Extract the [x, y] coordinate from the center of the cell holding the provided text.  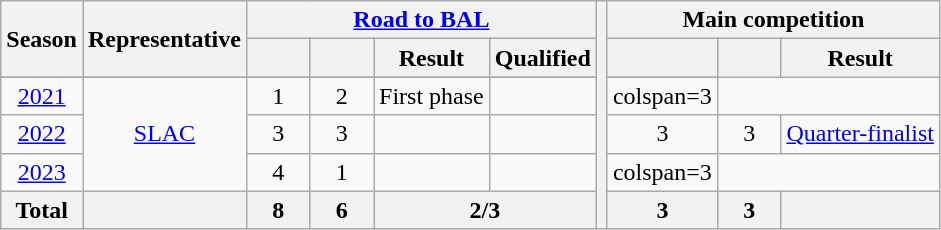
8 [278, 210]
Main competition [773, 20]
2/3 [486, 210]
2023 [42, 172]
First phase [432, 96]
6 [342, 210]
Quarter-finalist [860, 134]
2 [342, 96]
Representative [164, 39]
Qualified [542, 58]
SLAC [164, 134]
2021 [42, 96]
Season [42, 39]
Road to BAL [421, 20]
4 [278, 172]
Total [42, 210]
2022 [42, 134]
